Locate the cell with the specified text and output its (X, Y) center coordinate. 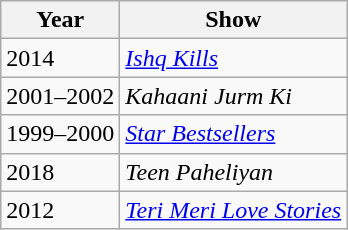
Ishq Kills (234, 58)
2001–2002 (60, 96)
Teri Meri Love Stories (234, 210)
1999–2000 (60, 134)
Star Bestsellers (234, 134)
Show (234, 20)
2014 (60, 58)
2018 (60, 172)
2012 (60, 210)
Year (60, 20)
Kahaani Jurm Ki (234, 96)
Teen Paheliyan (234, 172)
